Determine the (X, Y) coordinate at the center of the cell enclosing the given text.  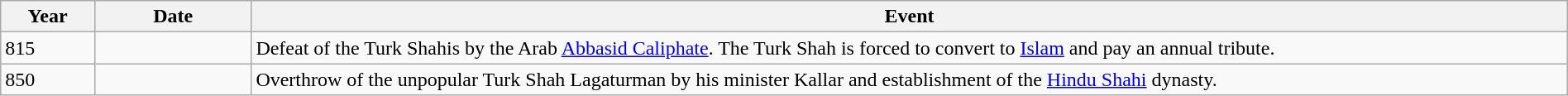
Defeat of the Turk Shahis by the Arab Abbasid Caliphate. The Turk Shah is forced to convert to Islam and pay an annual tribute. (910, 48)
Event (910, 17)
Overthrow of the unpopular Turk Shah Lagaturman by his minister Kallar and establishment of the Hindu Shahi dynasty. (910, 79)
Year (48, 17)
Date (172, 17)
850 (48, 79)
815 (48, 48)
